Capture the cell that displays the provided text and extract its [x, y] central coordinate. 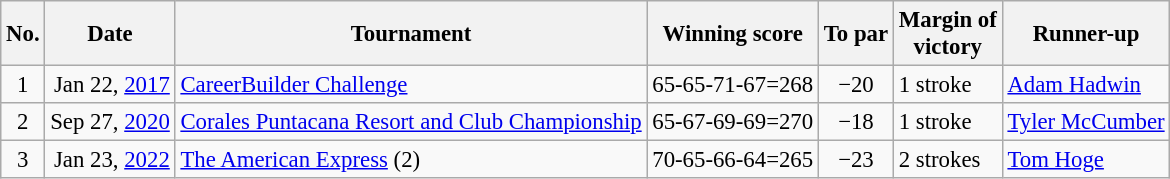
No. [23, 34]
Sep 27, 2020 [110, 122]
65-67-69-69=270 [733, 122]
Jan 23, 2022 [110, 160]
The American Express (2) [411, 160]
3 [23, 160]
70-65-66-64=265 [733, 160]
2 [23, 122]
Tournament [411, 34]
Winning score [733, 34]
−20 [856, 85]
Tyler McCumber [1086, 122]
65-65-71-67=268 [733, 85]
Runner-up [1086, 34]
Margin ofvictory [948, 34]
CareerBuilder Challenge [411, 85]
Jan 22, 2017 [110, 85]
−23 [856, 160]
Date [110, 34]
−18 [856, 122]
2 strokes [948, 160]
Corales Puntacana Resort and Club Championship [411, 122]
1 [23, 85]
To par [856, 34]
Adam Hadwin [1086, 85]
Tom Hoge [1086, 160]
